Scan for the cell matching the given text and deliver its (x, y) coordinate at center. 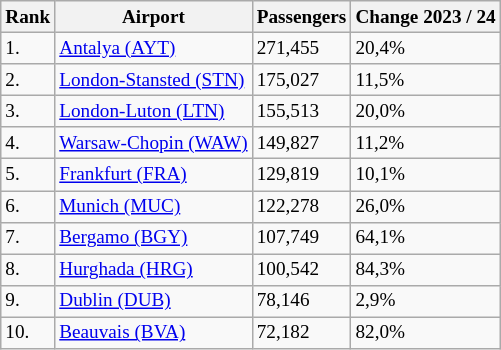
72,182 (302, 333)
1. (28, 48)
Rank (28, 17)
8. (28, 270)
26,0% (426, 206)
82,0% (426, 333)
Beauvais (BVA) (154, 333)
100,542 (302, 270)
Airport (154, 17)
20,0% (426, 111)
London-Luton (LTN) (154, 111)
107,749 (302, 238)
3. (28, 111)
122,278 (302, 206)
Antalya (AYT) (154, 48)
149,827 (302, 143)
Dublin (DUB) (154, 301)
129,819 (302, 175)
Change 2023 / 24 (426, 17)
64,1% (426, 238)
11,5% (426, 80)
78,146 (302, 301)
Warsaw-Chopin (WAW) (154, 143)
2. (28, 80)
84,3% (426, 270)
10. (28, 333)
2,9% (426, 301)
271,455 (302, 48)
175,027 (302, 80)
7. (28, 238)
Munich (MUC) (154, 206)
11,2% (426, 143)
6. (28, 206)
London-Stansted (STN) (154, 80)
Frankfurt (FRA) (154, 175)
155,513 (302, 111)
9. (28, 301)
4. (28, 143)
10,1% (426, 175)
Hurghada (HRG) (154, 270)
Passengers (302, 17)
5. (28, 175)
20,4% (426, 48)
Bergamo (BGY) (154, 238)
